Determine the [X, Y] coordinate at the center of the cell enclosing the given text.  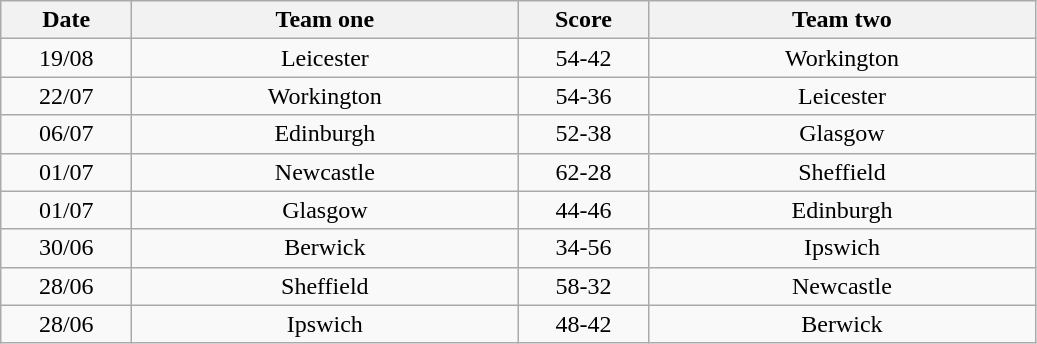
58-32 [584, 286]
48-42 [584, 324]
19/08 [66, 58]
54-36 [584, 96]
Team one [325, 20]
54-42 [584, 58]
52-38 [584, 134]
30/06 [66, 248]
Team two [842, 20]
06/07 [66, 134]
Score [584, 20]
34-56 [584, 248]
Date [66, 20]
44-46 [584, 210]
22/07 [66, 96]
62-28 [584, 172]
